Extract the (X, Y) coordinate from the center of the cell holding the provided text.  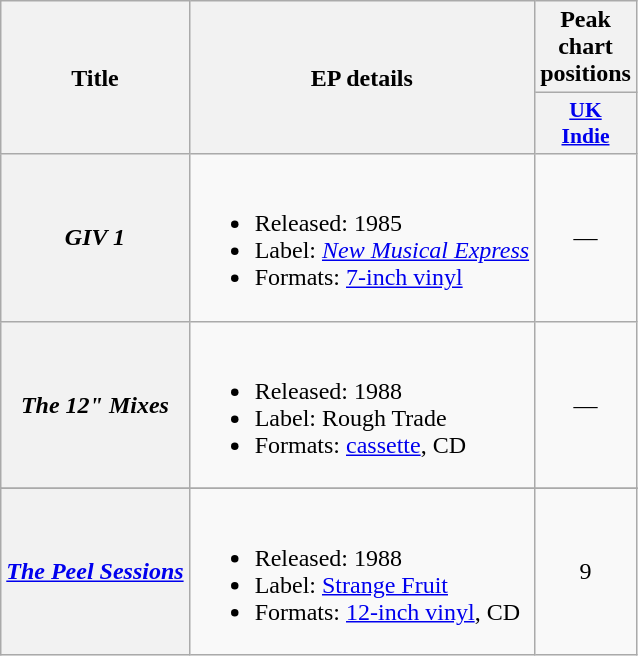
GIV 1 (95, 238)
Title (95, 78)
The Peel Sessions (95, 572)
Peak chart positions (586, 47)
UKIndie (586, 124)
EP details (362, 78)
Released: 1985Label: New Musical ExpressFormats: 7-inch vinyl (362, 238)
Released: 1988Label: Strange FruitFormats: 12-inch vinyl, CD (362, 572)
The 12" Mixes (95, 404)
Released: 1988Label: Rough TradeFormats: cassette, CD (362, 404)
9 (586, 572)
